From the cell containing the given text, extract its center point as (x, y) coordinate. 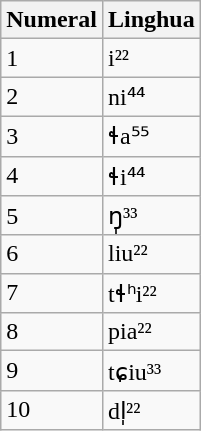
7 (52, 293)
Numeral (52, 20)
1 (52, 58)
dl̩²² (151, 410)
5 (52, 216)
tɬʰi²² (151, 293)
3 (52, 136)
6 (52, 254)
2 (52, 97)
ɬa⁵⁵ (151, 136)
ni⁴⁴ (151, 97)
Linghua (151, 20)
liu²² (151, 254)
pia²² (151, 332)
ɬi⁴⁴ (151, 176)
4 (52, 176)
ŋ̩³³ (151, 216)
i²² (151, 58)
tɕiu³³ (151, 371)
9 (52, 371)
8 (52, 332)
10 (52, 410)
